Determine the [x, y] coordinate at the center of the cell enclosing the given text.  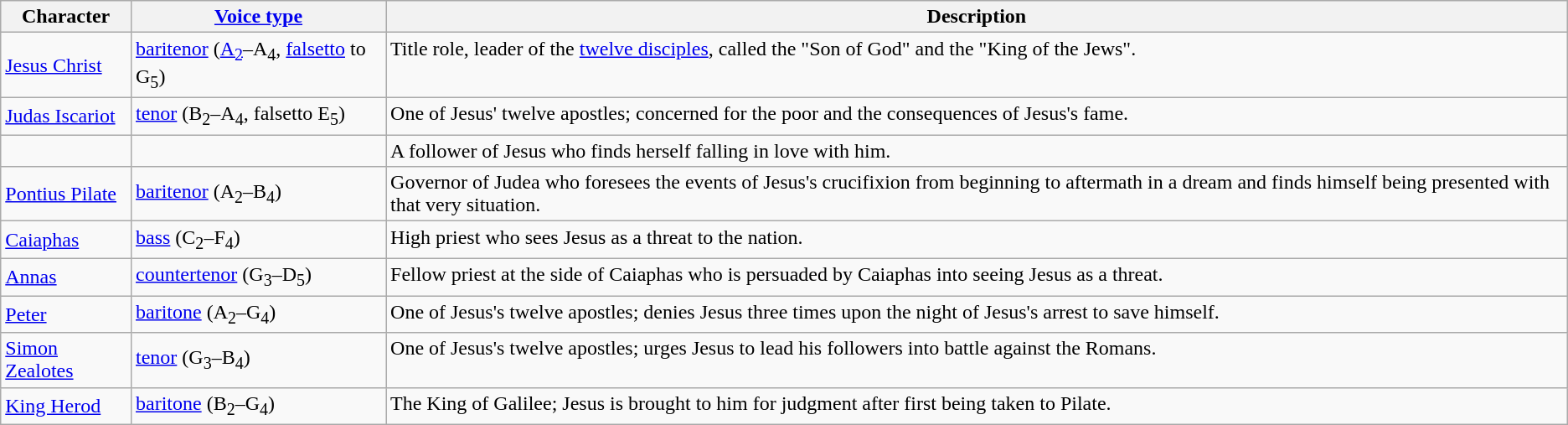
tenor (G3–B4) [258, 360]
Annas [66, 277]
Caiaphas [66, 240]
Description [977, 17]
Fellow priest at the side of Caiaphas who is persuaded by Caiaphas into seeing Jesus as a threat. [977, 277]
bass (C2–F4) [258, 240]
Jesus Christ [66, 65]
Character [66, 17]
Judas Iscariot [66, 116]
A follower of Jesus who finds herself falling in love with him. [977, 151]
Peter [66, 314]
One of Jesus' twelve apostles; concerned for the poor and the consequences of Jesus's fame. [977, 116]
The King of Galilee; Jesus is brought to him for judgment after first being taken to Pilate. [977, 406]
King Herod [66, 406]
One of Jesus's twelve apostles; urges Jesus to lead his followers into battle against the Romans. [977, 360]
baritone (A2–G4) [258, 314]
baritenor (A2–A4, falsetto to G5) [258, 65]
baritenor (A2–B4) [258, 194]
Pontius Pilate [66, 194]
High priest who sees Jesus as a threat to the nation. [977, 240]
countertenor (G3–D5) [258, 277]
Title role, leader of the twelve disciples, called the "Son of God" and the "King of the Jews". [977, 65]
Simon Zealotes [66, 360]
baritone (B2–G4) [258, 406]
Voice type [258, 17]
One of Jesus's twelve apostles; denies Jesus three times upon the night of Jesus's arrest to save himself. [977, 314]
tenor (B2–A4, falsetto E5) [258, 116]
